Locate the cell with the specified text and output its (X, Y) center coordinate. 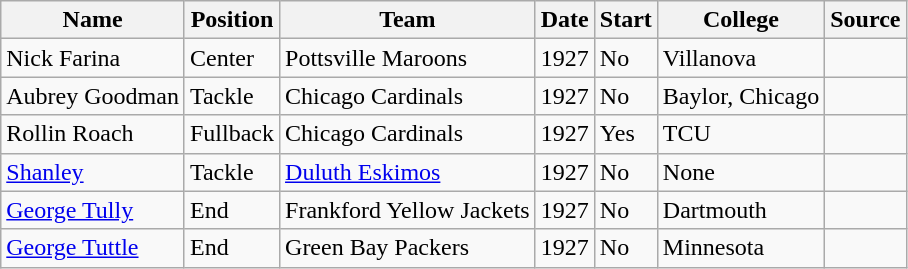
Fullback (232, 134)
Position (232, 20)
Dartmouth (740, 210)
Source (866, 20)
Villanova (740, 58)
Baylor, Chicago (740, 96)
Shanley (93, 172)
Duluth Eskimos (408, 172)
George Tully (93, 210)
None (740, 172)
Date (564, 20)
Center (232, 58)
Name (93, 20)
Aubrey Goodman (93, 96)
Green Bay Packers (408, 248)
Rollin Roach (93, 134)
George Tuttle (93, 248)
Frankford Yellow Jackets (408, 210)
Minnesota (740, 248)
College (740, 20)
TCU (740, 134)
Nick Farina (93, 58)
Pottsville Maroons (408, 58)
Team (408, 20)
Start (626, 20)
Yes (626, 134)
